Pinpoint the cell where the given text exists, returning its [X, Y] midpoint coordinate. 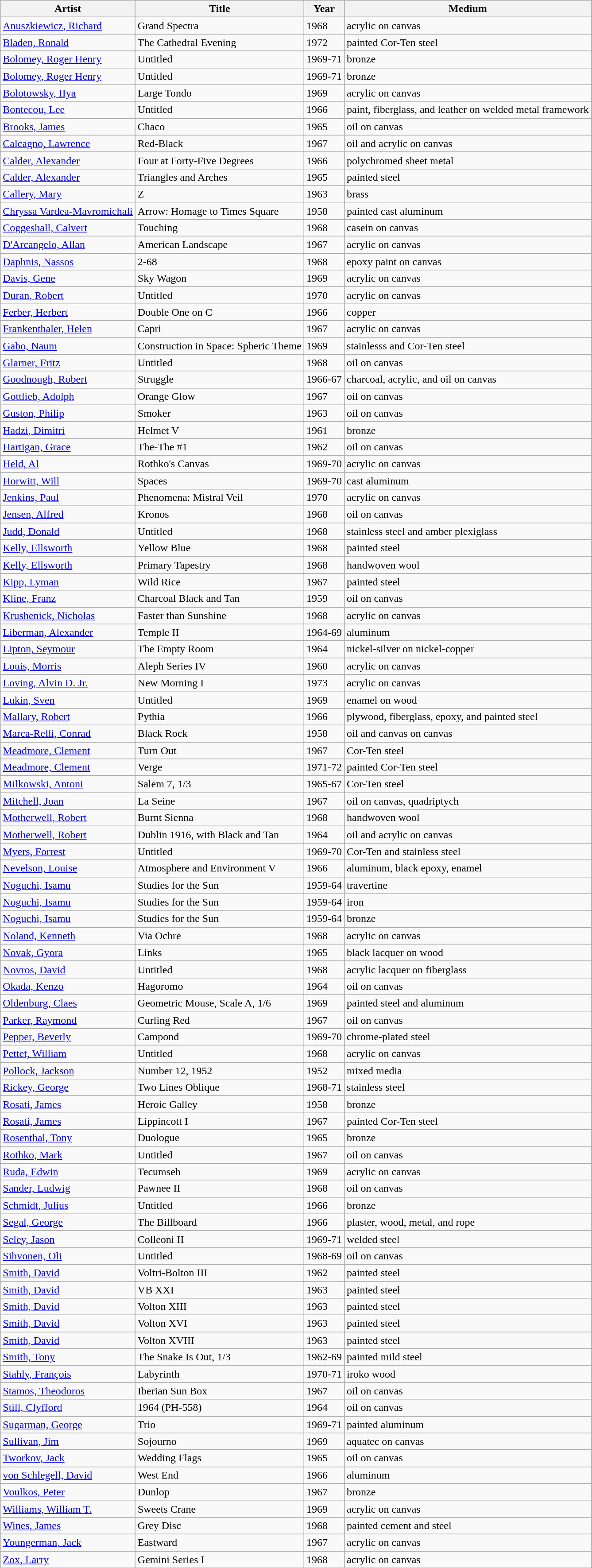
Gabo, Naum [68, 346]
Wines, James [68, 1525]
iroko wood [468, 1374]
Chryssa Vardea-Mavromichali [68, 211]
Pepper, Beverly [68, 1037]
1961 [324, 430]
Kline, Franz [68, 599]
Yellow Blue [220, 548]
Z [220, 194]
Dunlop [220, 1492]
Struggle [220, 379]
La Seine [220, 801]
Guston, Philip [68, 413]
Loving, Alvin D. Jr. [68, 683]
1960 [324, 666]
casein on canvas [468, 228]
Touching [220, 228]
Orange Glow [220, 396]
stainless steel [468, 1088]
Sullivan, Jim [68, 1441]
Williams, William T. [68, 1509]
Voltri-Bolton III [220, 1273]
Pettet, William [68, 1054]
Ruda, Edwin [68, 1172]
Helmet V [220, 430]
Liberman, Alexander [68, 632]
1968-69 [324, 1256]
Trio [220, 1425]
plaster, wood, metal, and rope [468, 1222]
Verge [220, 767]
iron [468, 902]
Duran, Robert [68, 295]
Lukin, Sven [68, 700]
Grand Spectra [220, 26]
von Schlegell, David [68, 1475]
Louis, Morris [68, 666]
charcoal, acrylic, and oil on canvas [468, 379]
Hartigan, Grace [68, 447]
Rosenthal, Tony [68, 1138]
oil on canvas, quadriptych [468, 801]
Davis, Gene [68, 279]
Two Lines Oblique [220, 1088]
Sweets Crane [220, 1509]
Jensen, Alfred [68, 515]
Mitchell, Joan [68, 801]
Primary Tapestry [220, 565]
Stahly, François [68, 1374]
Pawnee II [220, 1189]
Coggeshall, Calvert [68, 228]
Dublin 1916, with Black and Tan [220, 835]
Myers, Forrest [68, 852]
cast aluminum [468, 480]
The Empty Room [220, 649]
Grey Disc [220, 1525]
Year [324, 9]
Segal, George [68, 1222]
Goodnough, Robert [68, 379]
Rothko, Mark [68, 1155]
1959 [324, 599]
Heroic Galley [220, 1104]
mixed media [468, 1071]
aquatec on canvas [468, 1441]
Via Ochre [220, 936]
The Snake Is Out, 1/3 [220, 1357]
Hagoromo [220, 986]
Callery, Mary [68, 194]
Okada, Kenzo [68, 986]
Artist [68, 9]
Stamos, Theodoros [68, 1391]
chrome-plated steel [468, 1037]
Voulkos, Peter [68, 1492]
Construction in Space: Spheric Theme [220, 346]
Medium [468, 9]
Double One on C [220, 312]
epoxy paint on canvas [468, 262]
Smith, Tony [68, 1357]
Labyrinth [220, 1374]
Glarner, Fritz [68, 363]
Arrow: Homage to Times Square [220, 211]
Four at Forty-Five Degrees [220, 160]
Iberian Sun Box [220, 1391]
Volton XIII [220, 1307]
Large Tondo [220, 93]
Lipton, Seymour [68, 649]
painted cast aluminum [468, 211]
Tworkov, Jack [68, 1458]
Rickey, George [68, 1088]
stainless steel and amber plexiglass [468, 531]
Gemini Series I [220, 1559]
Eastward [220, 1542]
Nevelson, Louise [68, 868]
polychromed sheet metal [468, 160]
Black Rock [220, 733]
Sugarman, George [68, 1425]
Temple II [220, 632]
Kipp, Lyman [68, 582]
Duologue [220, 1138]
1972 [324, 43]
Title [220, 9]
brass [468, 194]
Chaco [220, 127]
1966-67 [324, 379]
Horwitt, Will [68, 480]
Ferber, Herbert [68, 312]
plywood, fiberglass, epoxy, and painted steel [468, 716]
West End [220, 1475]
Links [220, 952]
1964 (PH-558) [220, 1408]
Hadzi, Dimitri [68, 430]
painted aluminum [468, 1425]
Novros, David [68, 969]
Pythia [220, 716]
Held, Al [68, 464]
1962-69 [324, 1357]
Brooks, James [68, 127]
Curling Red [220, 1020]
Parker, Raymond [68, 1020]
Charcoal Black and Tan [220, 599]
Capri [220, 329]
Bladen, Ronald [68, 43]
painted steel and aluminum [468, 1003]
aluminum, black epoxy, enamel [468, 868]
travertine [468, 885]
Rothko's Canvas [220, 464]
black lacquer on wood [468, 952]
acrylic lacquer on fiberglass [468, 969]
Wedding Flags [220, 1458]
1971-72 [324, 767]
VB XXI [220, 1290]
Faster than Sunshine [220, 616]
Phenomena: Mistral Veil [220, 498]
Wild Rice [220, 582]
The-The #1 [220, 447]
Volton XVI [220, 1324]
Oldenburg, Claes [68, 1003]
The Cathedral Evening [220, 43]
Salem 7, 1/3 [220, 784]
Bolotowsky, IIya [68, 93]
American Landscape [220, 245]
Seley, Jason [68, 1239]
Red-Black [220, 143]
1952 [324, 1071]
Zox, Larry [68, 1559]
Tecumseh [220, 1172]
Frankenthaler, Helen [68, 329]
Lippincott I [220, 1121]
Jenkins, Paul [68, 498]
oil and canvas on canvas [468, 733]
welded steel [468, 1239]
Turn Out [220, 751]
Aleph Series IV [220, 666]
Youngerman, Jack [68, 1542]
Number 12, 1952 [220, 1071]
Noland, Kenneth [68, 936]
Triangles and Arches [220, 177]
Cor-Ten and stainless steel [468, 852]
1965-67 [324, 784]
Milkowski, Antoni [68, 784]
Anuszkiewicz, Richard [68, 26]
painted cement and steel [468, 1525]
Calcagno, Lawrence [68, 143]
1968-71 [324, 1088]
Bontecou, Lee [68, 110]
Daphnis, Nassos [68, 262]
1964-69 [324, 632]
Judd, Donald [68, 531]
nickel-silver on nickel-copper [468, 649]
Still, Clyfford [68, 1408]
1970-71 [324, 1374]
2-68 [220, 262]
New Morning I [220, 683]
Geometric Mouse, Scale A, 1/6 [220, 1003]
copper [468, 312]
Pollock, Jackson [68, 1071]
Spaces [220, 480]
Volton XVIII [220, 1340]
Sihvonen, Oli [68, 1256]
Gottlieb, Adolph [68, 396]
D'Arcangelo, Allan [68, 245]
paint, fiberglass, and leather on welded metal framework [468, 110]
enamel on wood [468, 700]
Sander, Ludwig [68, 1189]
Krushenick, Nicholas [68, 616]
Smoker [220, 413]
Colleoni II [220, 1239]
Burnt Sienna [220, 818]
Campond [220, 1037]
Kronos [220, 515]
Sojourno [220, 1441]
Atmosphere and Environment V [220, 868]
Marca-Relli, Conrad [68, 733]
Mallary, Robert [68, 716]
The Billboard [220, 1222]
1973 [324, 683]
Schmidt, Julius [68, 1205]
Novak, Gyora [68, 952]
painted mild steel [468, 1357]
stainlesss and Cor-Ten steel [468, 346]
Sky Wagon [220, 279]
